Return [X, Y] of the center of cell containing provided text 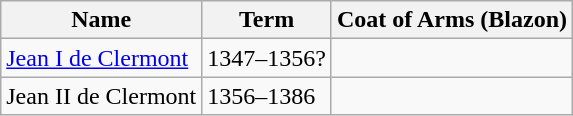
1356–1386 [267, 96]
Jean II de Clermont [102, 96]
Jean I de Clermont [102, 58]
Term [267, 20]
Name [102, 20]
Coat of Arms (Blazon) [452, 20]
1347–1356? [267, 58]
